Extract the (X, Y) coordinate from the center of the cell holding the provided text.  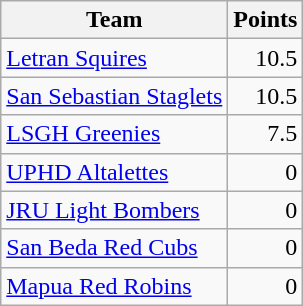
Team (114, 20)
UPHD Altalettes (114, 172)
Letran Squires (114, 58)
Mapua Red Robins (114, 286)
San Beda Red Cubs (114, 248)
Points (266, 20)
San Sebastian Staglets (114, 96)
JRU Light Bombers (114, 210)
LSGH Greenies (114, 134)
7.5 (266, 134)
